For the text-containing cell, return its midpoint in (x, y) coordinate format. 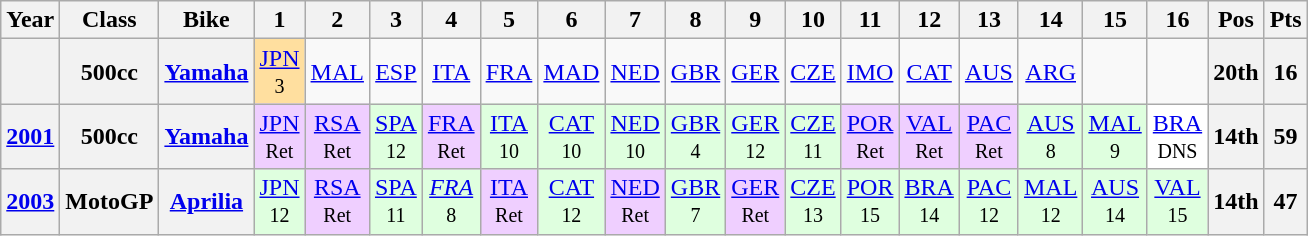
13 (988, 20)
CZE13 (813, 202)
JPN3 (280, 72)
MotoGP (110, 202)
11 (870, 20)
GBR (695, 72)
MAL9 (1115, 136)
VAL 15 (1177, 202)
Pts (1286, 20)
Bike (206, 20)
2003 (30, 202)
FRA8 (451, 202)
ITA (451, 72)
CZE11 (813, 136)
MAL12 (1050, 202)
CAT10 (572, 136)
7 (635, 20)
Year (30, 20)
CZE (813, 72)
AUS14 (1115, 202)
5 (509, 20)
CAT12 (572, 202)
BRA14 (929, 202)
14 (1050, 20)
VALRet (929, 136)
3 (396, 20)
MAL (337, 72)
6 (572, 20)
JPN12 (280, 202)
GBR4 (695, 136)
POR15 (870, 202)
20th (1236, 72)
10 (813, 20)
ITA10 (509, 136)
9 (756, 20)
BRADNS (1177, 136)
Class (110, 20)
4 (451, 20)
GER12 (756, 136)
PACRet (988, 136)
47 (1286, 202)
ARG (1050, 72)
Aprilia (206, 202)
Pos (1236, 20)
PAC12 (988, 202)
SPA11 (396, 202)
2001 (30, 136)
59 (1286, 136)
GBR7 (695, 202)
AUS (988, 72)
12 (929, 20)
FRARet (451, 136)
2 (337, 20)
MAD (572, 72)
NEDRet (635, 202)
FRA (509, 72)
GER (756, 72)
AUS8 (1050, 136)
SPA12 (396, 136)
PORRet (870, 136)
8 (695, 20)
IMO (870, 72)
NED10 (635, 136)
1 (280, 20)
ITARet (509, 202)
NED (635, 72)
ESP (396, 72)
JPNRet (280, 136)
CAT (929, 72)
GERRet (756, 202)
15 (1115, 20)
